Search for the cell housing the specified text and yield its (x, y) center coordinate. 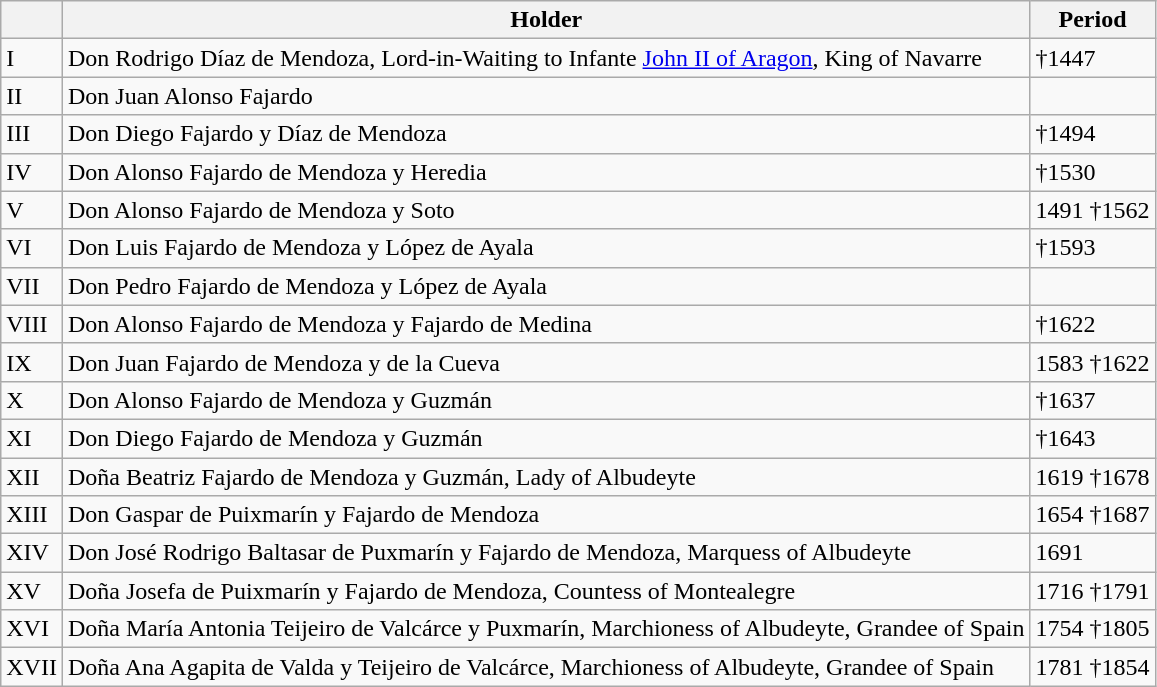
V (32, 210)
Don Juan Alonso Fajardo (546, 96)
1619 †1678 (1092, 477)
†1494 (1092, 134)
Don Alonso Fajardo de Mendoza y Guzmán (546, 400)
XIV (32, 553)
Don Alonso Fajardo de Mendoza y Heredia (546, 172)
X (32, 400)
Don Pedro Fajardo de Mendoza y López de Ayala (546, 286)
†1643 (1092, 438)
†1447 (1092, 58)
Don Alonso Fajardo de Mendoza y Fajardo de Medina (546, 324)
†1622 (1092, 324)
1781 †1854 (1092, 667)
Doña Beatriz Fajardo de Mendoza y Guzmán, Lady of Albudeyte (546, 477)
1583 †1622 (1092, 362)
Period (1092, 20)
Doña Ana Agapita de Valda y Teijeiro de Valcárce, Marchioness of Albudeyte, Grandee of Spain (546, 667)
1691 (1092, 553)
†1530 (1092, 172)
Holder (546, 20)
VII (32, 286)
VIII (32, 324)
Doña María Antonia Teijeiro de Valcárce y Puxmarín, Marchioness of Albudeyte, Grandee of Spain (546, 629)
XVI (32, 629)
XV (32, 591)
1654 †1687 (1092, 515)
XVII (32, 667)
1754 †1805 (1092, 629)
1491 †1562 (1092, 210)
IV (32, 172)
III (32, 134)
†1593 (1092, 248)
XIII (32, 515)
XII (32, 477)
VI (32, 248)
Don Diego Fajardo y Díaz de Mendoza (546, 134)
Don Gaspar de Puixmarín y Fajardo de Mendoza (546, 515)
I (32, 58)
IX (32, 362)
Doña Josefa de Puixmarín y Fajardo de Mendoza, Countess of Montealegre (546, 591)
Don Juan Fajardo de Mendoza y de la Cueva (546, 362)
Don José Rodrigo Baltasar de Puxmarín y Fajardo de Mendoza, Marquess of Albudeyte (546, 553)
Don Alonso Fajardo de Mendoza y Soto (546, 210)
II (32, 96)
Don Luis Fajardo de Mendoza y López de Ayala (546, 248)
1716 †1791 (1092, 591)
Don Rodrigo Díaz de Mendoza, Lord-in-Waiting to Infante John II of Aragon, King of Navarre (546, 58)
†1637 (1092, 400)
XI (32, 438)
Don Diego Fajardo de Mendoza y Guzmán (546, 438)
